Determine the [x, y] coordinate at the center of the cell enclosing the given text.  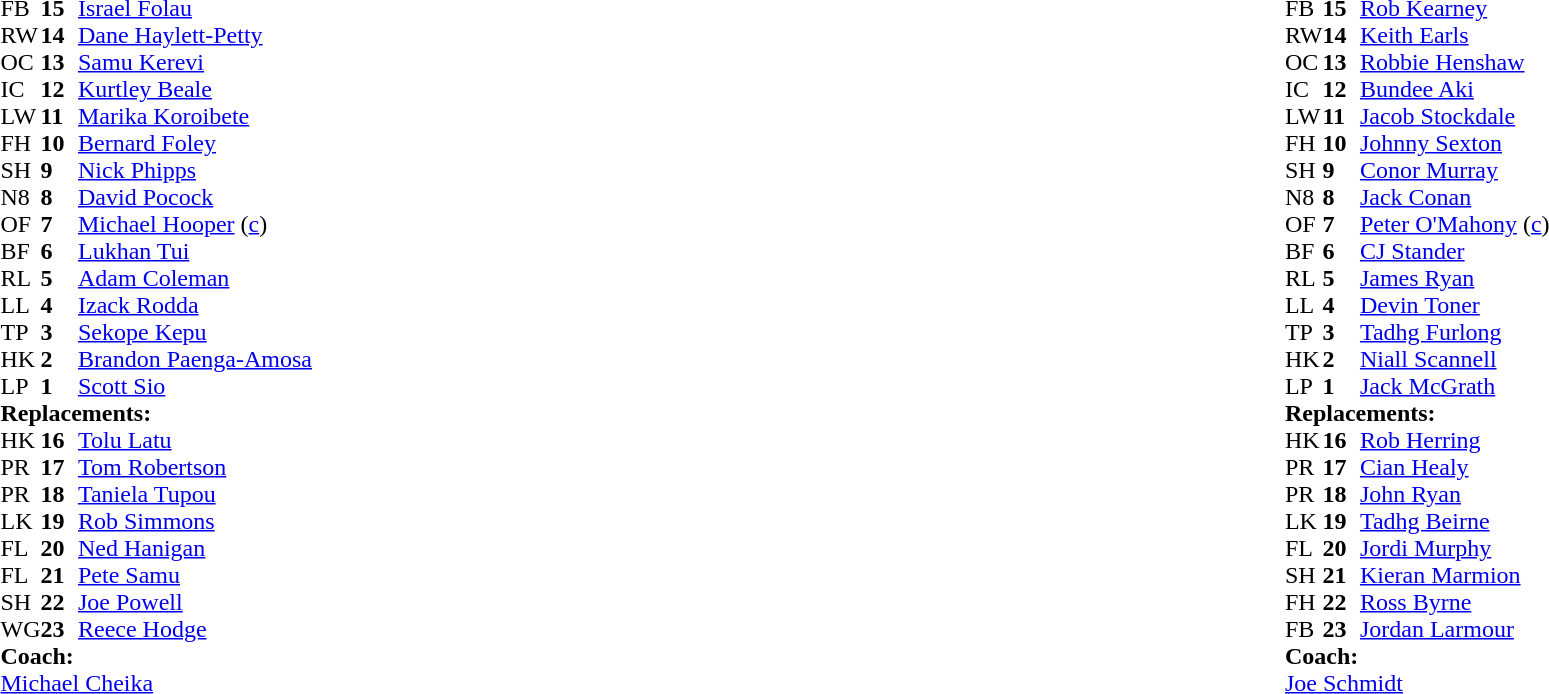
Replacements: [156, 414]
Scott Sio [195, 386]
Ned Hanigan [195, 548]
Taniela Tupou [195, 494]
Izack Rodda [195, 306]
Tom Robertson [195, 468]
Nick Phipps [195, 170]
Rob Simmons [195, 522]
Pete Samu [195, 576]
Coach: [156, 656]
Kurtley Beale [195, 90]
Sekope Kepu [195, 332]
Bernard Foley [195, 144]
FB [1304, 630]
Tolu Latu [195, 440]
David Pocock [195, 198]
Brandon Paenga-Amosa [195, 360]
Samu Kerevi [195, 62]
Joe Powell [195, 602]
Michael Hooper (c) [195, 224]
WG [20, 630]
Marika Koroibete [195, 116]
Lukhan Tui [195, 252]
Dane Haylett-Petty [195, 36]
Reece Hodge [195, 630]
Adam Coleman [195, 278]
